Extract the [x, y] coordinate from the center of the cell holding the provided text.  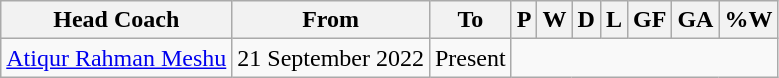
Atiqur Rahman Meshu [116, 58]
Head Coach [116, 20]
To [470, 20]
Present [470, 58]
W [554, 20]
L [614, 20]
GF [649, 20]
%W [748, 20]
21 September 2022 [331, 58]
D [586, 20]
GA [696, 20]
From [331, 20]
P [524, 20]
